For the text-containing cell, return its midpoint in [x, y] coordinate format. 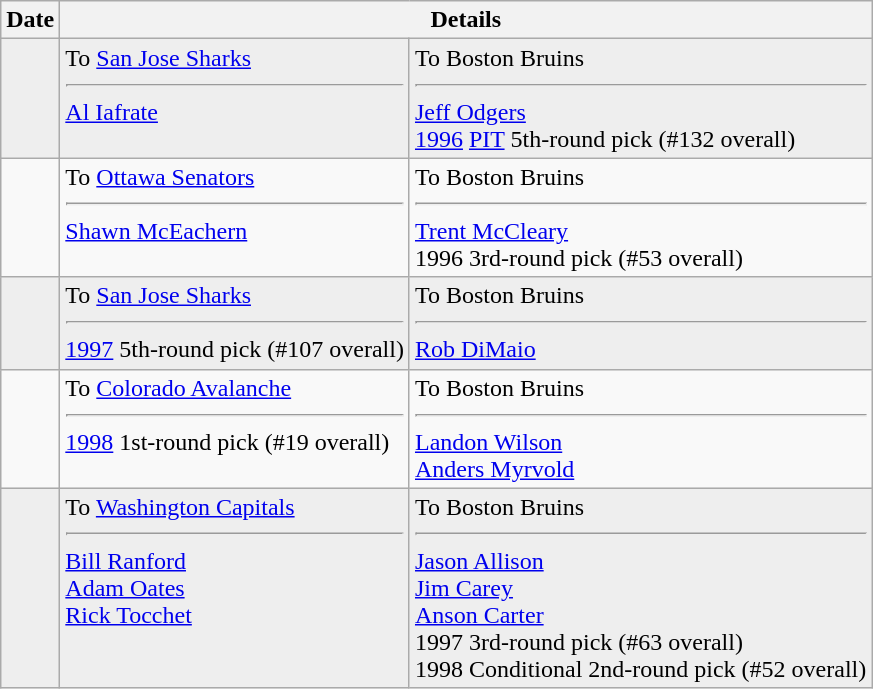
To Boston BruinsJeff Odgers1996 PIT 5th-round pick (#132 overall) [640, 98]
To Colorado Avalanche1998 1st-round pick (#19 overall) [235, 428]
To Boston BruinsRob DiMaio [640, 323]
Details [466, 20]
Date [30, 20]
To Washington CapitalsBill RanfordAdam OatesRick Tocchet [235, 588]
To Ottawa SenatorsShawn McEachern [235, 218]
To San Jose SharksAl Iafrate [235, 98]
To San Jose Sharks1997 5th-round pick (#107 overall) [235, 323]
To Boston BruinsJason AllisonJim CareyAnson Carter1997 3rd-round pick (#63 overall)1998 Conditional 2nd-round pick (#52 overall) [640, 588]
To Boston BruinsLandon WilsonAnders Myrvold [640, 428]
To Boston BruinsTrent McCleary1996 3rd-round pick (#53 overall) [640, 218]
